Determine the [x, y] coordinate at the center of the cell enclosing the given text.  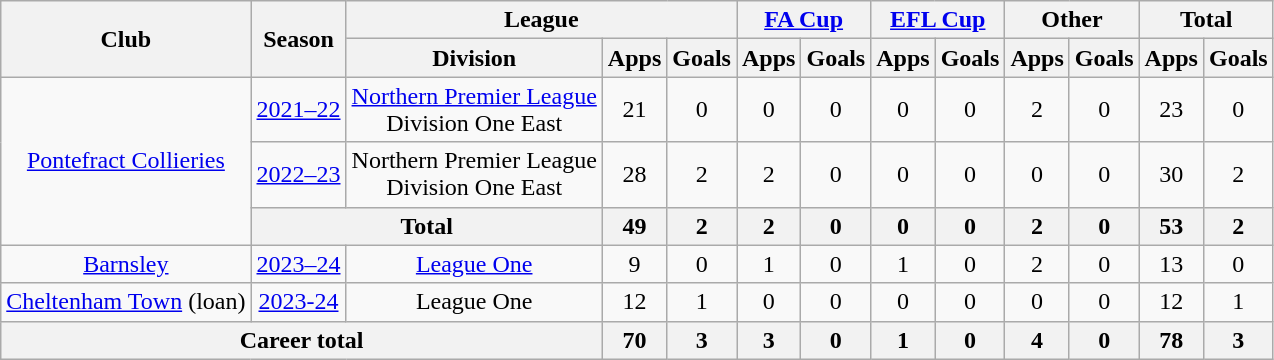
2023–24 [298, 264]
53 [1171, 226]
9 [634, 264]
2022–23 [298, 174]
49 [634, 226]
Career total [302, 340]
Barnsley [126, 264]
28 [634, 174]
Other [1072, 20]
EFL Cup [938, 20]
Division [474, 58]
Pontefract Collieries [126, 161]
30 [1171, 174]
League [541, 20]
13 [1171, 264]
4 [1037, 340]
2021–22 [298, 110]
70 [634, 340]
Season [298, 39]
2023-24 [298, 302]
21 [634, 110]
Club [126, 39]
FA Cup [803, 20]
78 [1171, 340]
Cheltenham Town (loan) [126, 302]
23 [1171, 110]
